Identify which cell holds the provided text, then report its [x, y] central coordinate. 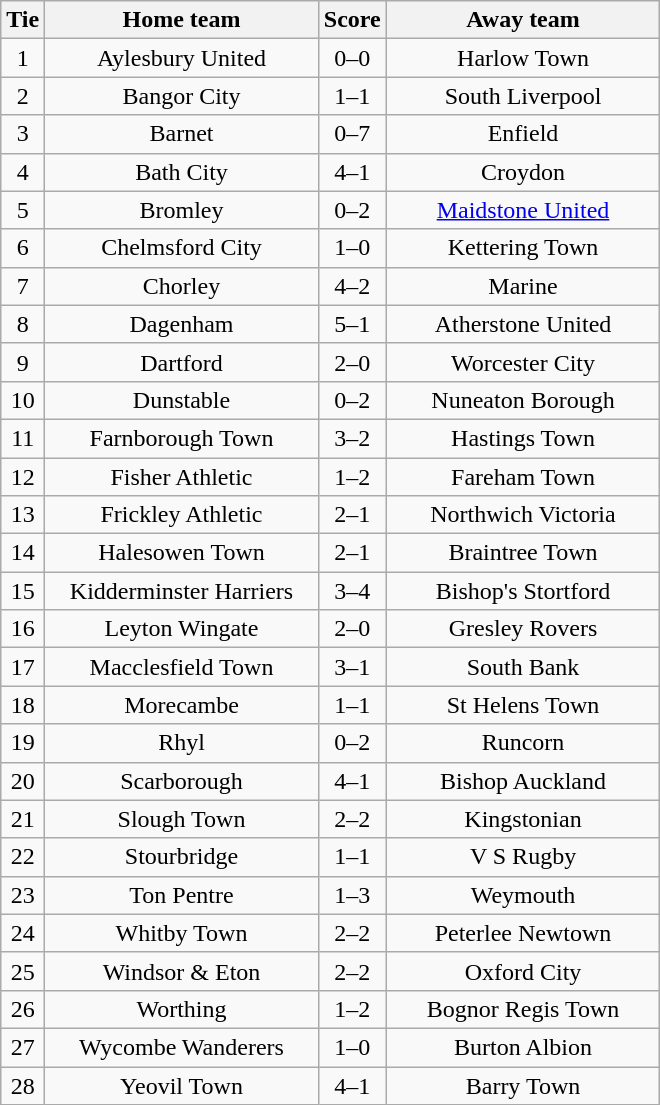
V S Rugby [523, 857]
Stourbridge [182, 857]
Harlow Town [523, 58]
Dagenham [182, 324]
Bishop's Stortford [523, 591]
Gresley Rovers [523, 629]
17 [23, 667]
Runcorn [523, 743]
Whitby Town [182, 933]
Dunstable [182, 400]
Macclesfield Town [182, 667]
Atherstone United [523, 324]
5–1 [352, 324]
19 [23, 743]
Marine [523, 286]
Weymouth [523, 895]
3–1 [352, 667]
Hastings Town [523, 438]
Peterlee Newtown [523, 933]
Dartford [182, 362]
21 [23, 819]
Maidstone United [523, 210]
10 [23, 400]
Slough Town [182, 819]
3 [23, 134]
Croydon [523, 172]
Bognor Regis Town [523, 1009]
Kidderminster Harriers [182, 591]
Score [352, 20]
4 [23, 172]
Scarborough [182, 781]
Fisher Athletic [182, 477]
Burton Albion [523, 1047]
8 [23, 324]
4–2 [352, 286]
26 [23, 1009]
1–3 [352, 895]
0–7 [352, 134]
16 [23, 629]
Home team [182, 20]
23 [23, 895]
14 [23, 553]
Windsor & Eton [182, 971]
Aylesbury United [182, 58]
20 [23, 781]
Yeovil Town [182, 1085]
24 [23, 933]
Nuneaton Borough [523, 400]
Fareham Town [523, 477]
Kingstonian [523, 819]
1 [23, 58]
6 [23, 248]
Ton Pentre [182, 895]
Bath City [182, 172]
Barry Town [523, 1085]
Oxford City [523, 971]
7 [23, 286]
3–4 [352, 591]
Away team [523, 20]
Bromley [182, 210]
0–0 [352, 58]
11 [23, 438]
9 [23, 362]
Northwich Victoria [523, 515]
2 [23, 96]
25 [23, 971]
South Liverpool [523, 96]
Bishop Auckland [523, 781]
South Bank [523, 667]
18 [23, 705]
St Helens Town [523, 705]
Braintree Town [523, 553]
Kettering Town [523, 248]
27 [23, 1047]
Chelmsford City [182, 248]
28 [23, 1085]
Worcester City [523, 362]
5 [23, 210]
Halesowen Town [182, 553]
Tie [23, 20]
Rhyl [182, 743]
13 [23, 515]
12 [23, 477]
Morecambe [182, 705]
Enfield [523, 134]
Frickley Athletic [182, 515]
Bangor City [182, 96]
Leyton Wingate [182, 629]
15 [23, 591]
Wycombe Wanderers [182, 1047]
Barnet [182, 134]
3–2 [352, 438]
22 [23, 857]
Chorley [182, 286]
Farnborough Town [182, 438]
Worthing [182, 1009]
